Output the (x, y) coordinate of the center of the cell containing the given text.  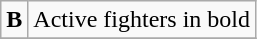
B (14, 20)
Active fighters in bold (142, 20)
